From the cell containing the given text, extract its center point as [x, y] coordinate. 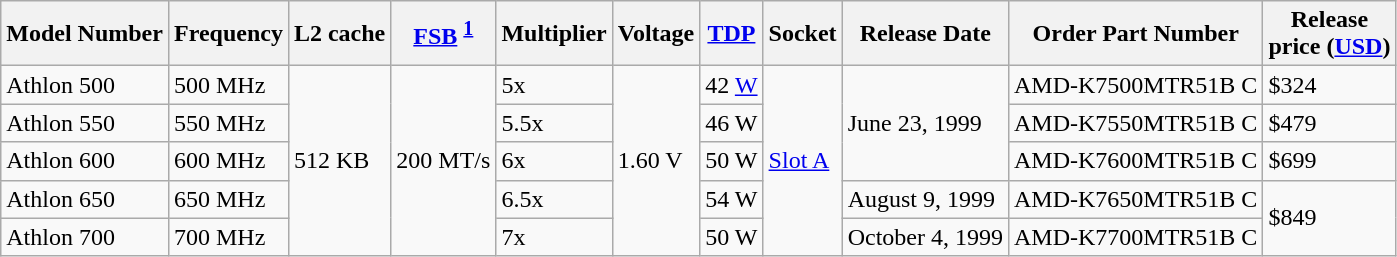
TDP [732, 34]
6x [554, 161]
700 MHz [228, 237]
Release Date [925, 34]
$324 [1330, 85]
46 W [732, 123]
August 9, 1999 [925, 199]
AMD-K7500MTR51B C [1135, 85]
Athlon 650 [85, 199]
October 4, 1999 [925, 237]
AMD-K7650MTR51B C [1135, 199]
Voltage [656, 34]
512 KB [339, 161]
Slot A [802, 161]
200 MT/s [444, 161]
Releaseprice (USD) [1330, 34]
Athlon 700 [85, 237]
$849 [1330, 218]
7x [554, 237]
Frequency [228, 34]
Model Number [85, 34]
5.5x [554, 123]
600 MHz [228, 161]
Socket [802, 34]
Athlon 500 [85, 85]
AMD-K7600MTR51B C [1135, 161]
650 MHz [228, 199]
1.60 V [656, 161]
$479 [1330, 123]
5x [554, 85]
Multiplier [554, 34]
Athlon 600 [85, 161]
$699 [1330, 161]
42 W [732, 85]
AMD-K7550MTR51B C [1135, 123]
Order Part Number [1135, 34]
550 MHz [228, 123]
6.5x [554, 199]
54 W [732, 199]
Athlon 550 [85, 123]
June 23, 1999 [925, 123]
AMD-K7700MTR51B C [1135, 237]
FSB 1 [444, 34]
500 MHz [228, 85]
L2 cache [339, 34]
